Pinpoint the cell where the given text exists, returning its (X, Y) midpoint coordinate. 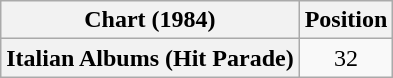
Position (346, 20)
Italian Albums (Hit Parade) (150, 58)
32 (346, 58)
Chart (1984) (150, 20)
